Pinpoint the cell where the given text exists, returning its [x, y] midpoint coordinate. 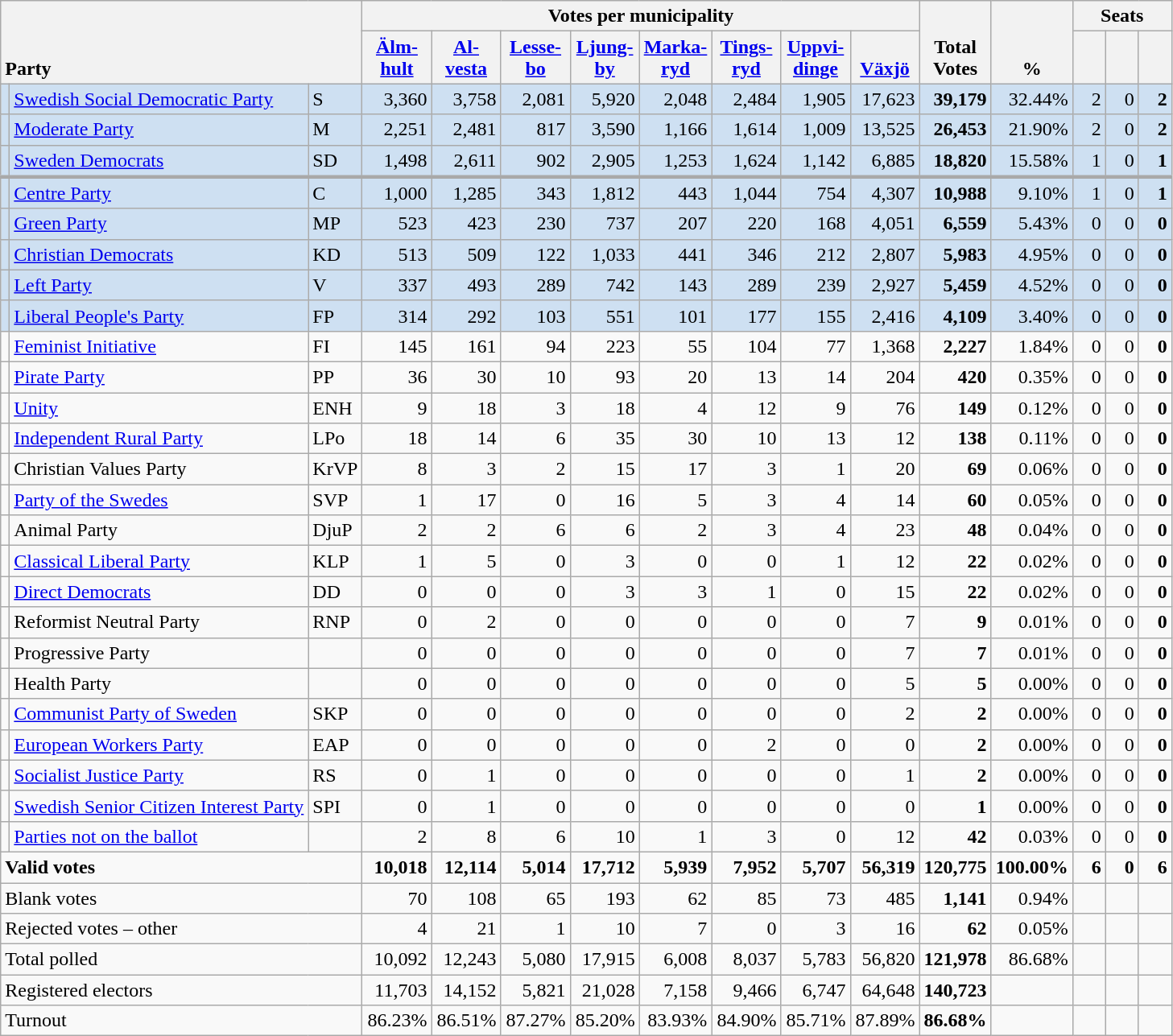
FP [335, 316]
85 [746, 898]
155 [816, 316]
2,227 [955, 346]
7,952 [746, 867]
149 [955, 408]
1,166 [675, 130]
737 [605, 224]
Swedish Senior Citizen Interest Party [159, 806]
423 [466, 224]
Valid votes [182, 867]
Unity [159, 408]
6,885 [885, 161]
122 [535, 254]
441 [675, 254]
3.40% [1032, 316]
Marka- ryd [675, 58]
0.03% [1032, 836]
1,905 [816, 99]
Left Party [159, 285]
Rejected votes – other [182, 929]
168 [816, 224]
1.84% [1032, 346]
1,141 [955, 898]
14,152 [466, 990]
MP [335, 224]
11,703 [397, 990]
European Workers Party [159, 745]
Liberal People's Party [159, 316]
39,179 [955, 99]
94 [535, 346]
60 [955, 500]
6,559 [955, 224]
21 [466, 929]
143 [675, 285]
104 [746, 346]
292 [466, 316]
86.51% [466, 1021]
Tings- ryd [746, 58]
M [335, 130]
Uppvi- dinge [816, 58]
1,614 [746, 130]
420 [955, 377]
5,783 [816, 960]
1,624 [746, 161]
LPo [335, 439]
55 [675, 346]
KD [335, 254]
84.90% [746, 1021]
2,081 [535, 99]
73 [816, 898]
742 [605, 285]
Seats [1122, 16]
212 [816, 254]
12,114 [466, 867]
145 [397, 346]
86.23% [397, 1021]
4,109 [955, 316]
754 [816, 193]
2,484 [746, 99]
523 [397, 224]
3,758 [466, 99]
493 [466, 285]
42 [955, 836]
1,812 [605, 193]
2,611 [466, 161]
6,008 [675, 960]
SD [335, 161]
V [335, 285]
Registered electors [182, 990]
36 [397, 377]
5,014 [535, 867]
108 [466, 898]
443 [675, 193]
56,820 [885, 960]
Al- vesta [466, 58]
Communist Party of Sweden [159, 714]
Pirate Party [159, 377]
223 [605, 346]
204 [885, 377]
5,707 [816, 867]
69 [955, 469]
Direct Democrats [159, 592]
Lesse- bo [535, 58]
513 [397, 254]
9,466 [746, 990]
Party [182, 42]
902 [535, 161]
121,978 [955, 960]
Blank votes [182, 898]
18,820 [955, 161]
21.90% [1032, 130]
85.71% [816, 1021]
PP [335, 377]
Health Party [159, 683]
56,319 [885, 867]
87.89% [885, 1021]
Total Votes [955, 42]
DD [335, 592]
21,028 [605, 990]
KrVP [335, 469]
Party of the Swedes [159, 500]
0.12% [1032, 408]
5,939 [675, 867]
2,048 [675, 99]
103 [535, 316]
76 [885, 408]
64,648 [885, 990]
1,142 [816, 161]
3,590 [605, 130]
4.95% [1032, 254]
DjuP [335, 530]
101 [675, 316]
87.27% [535, 1021]
0.11% [1032, 439]
Progressive Party [159, 653]
2,905 [605, 161]
48 [955, 530]
65 [535, 898]
23 [885, 530]
1,044 [746, 193]
Classical Liberal Party [159, 561]
Feminist Initiative [159, 346]
% [1032, 42]
Christian Democrats [159, 254]
551 [605, 316]
32.44% [1032, 99]
1,253 [675, 161]
Swedish Social Democratic Party [159, 99]
35 [605, 439]
Älm- hult [397, 58]
817 [535, 130]
4,307 [885, 193]
193 [605, 898]
EAP [335, 745]
1,498 [397, 161]
Christian Values Party [159, 469]
Votes per municipality [641, 16]
RS [335, 775]
2,251 [397, 130]
93 [605, 377]
0.94% [1032, 898]
SVP [335, 500]
Ljung- by [605, 58]
ENH [335, 408]
4,051 [885, 224]
0.06% [1032, 469]
177 [746, 316]
138 [955, 439]
343 [535, 193]
Centre Party [159, 193]
Parties not on the ballot [159, 836]
2,416 [885, 316]
7,158 [675, 990]
1,368 [885, 346]
220 [746, 224]
2,481 [466, 130]
337 [397, 285]
485 [885, 898]
Total polled [182, 960]
15.58% [1032, 161]
4.52% [1032, 285]
Turnout [182, 1021]
314 [397, 316]
207 [675, 224]
SKP [335, 714]
83.93% [675, 1021]
17,712 [605, 867]
10,092 [397, 960]
0.35% [1032, 377]
161 [466, 346]
Reformist Neutral Party [159, 622]
8,037 [746, 960]
509 [466, 254]
C [335, 193]
77 [816, 346]
70 [397, 898]
10,018 [397, 867]
2,927 [885, 285]
1,033 [605, 254]
S [335, 99]
17,915 [605, 960]
85.20% [605, 1021]
346 [746, 254]
KLP [335, 561]
0.04% [1032, 530]
1,285 [466, 193]
5.43% [1032, 224]
Independent Rural Party [159, 439]
120,775 [955, 867]
1,000 [397, 193]
230 [535, 224]
Moderate Party [159, 130]
SPI [335, 806]
239 [816, 285]
Green Party [159, 224]
Växjö [885, 58]
5,821 [535, 990]
13,525 [885, 130]
2,807 [885, 254]
Animal Party [159, 530]
9.10% [1032, 193]
140,723 [955, 990]
100.00% [1032, 867]
Socialist Justice Party [159, 775]
1,009 [816, 130]
RNP [335, 622]
5,983 [955, 254]
Sweden Democrats [159, 161]
5,459 [955, 285]
5,920 [605, 99]
12,243 [466, 960]
FI [335, 346]
26,453 [955, 130]
5,080 [535, 960]
3,360 [397, 99]
17,623 [885, 99]
10,988 [955, 193]
6,747 [816, 990]
